Search for the cell housing the specified text and yield its (X, Y) center coordinate. 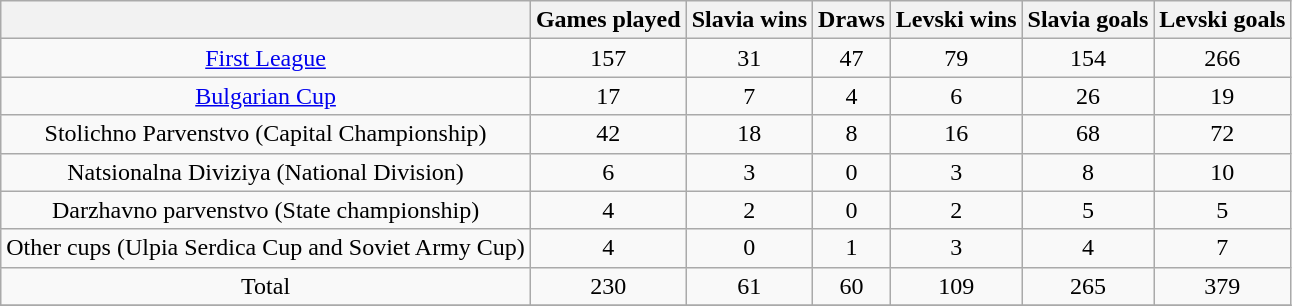
Darzhavno parvenstvo (State championship) (266, 210)
157 (608, 58)
Natsionalna Diviziya (National Division) (266, 172)
26 (1088, 96)
Games played (608, 20)
Total (266, 286)
60 (852, 286)
Other cups (Ulpia Serdica Cup and Soviet Army Cup) (266, 248)
79 (956, 58)
47 (852, 58)
266 (1222, 58)
230 (608, 286)
154 (1088, 58)
31 (749, 58)
First League (266, 58)
10 (1222, 172)
16 (956, 134)
Bulgarian Cup (266, 96)
Slavia goals (1088, 20)
Levski wins (956, 20)
1 (852, 248)
Draws (852, 20)
Slavia wins (749, 20)
61 (749, 286)
72 (1222, 134)
Stolichno Parvenstvo (Capital Championship) (266, 134)
18 (749, 134)
379 (1222, 286)
42 (608, 134)
109 (956, 286)
19 (1222, 96)
68 (1088, 134)
Levski goals (1222, 20)
17 (608, 96)
265 (1088, 286)
